Pinpoint the cell where the given text exists, returning its [X, Y] midpoint coordinate. 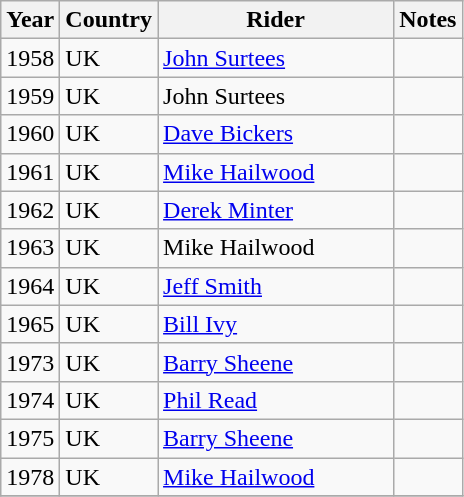
Dave Bickers [276, 134]
1978 [30, 477]
Rider [276, 20]
Phil Read [276, 400]
1958 [30, 58]
1965 [30, 324]
Jeff Smith [276, 286]
Year [30, 20]
1973 [30, 362]
Country [109, 20]
1960 [30, 134]
1974 [30, 400]
1975 [30, 438]
1959 [30, 96]
Notes [428, 20]
Bill Ivy [276, 324]
1962 [30, 210]
1964 [30, 286]
Derek Minter [276, 210]
1963 [30, 248]
1961 [30, 172]
